Scan for the cell matching the given text and deliver its [x, y] coordinate at center. 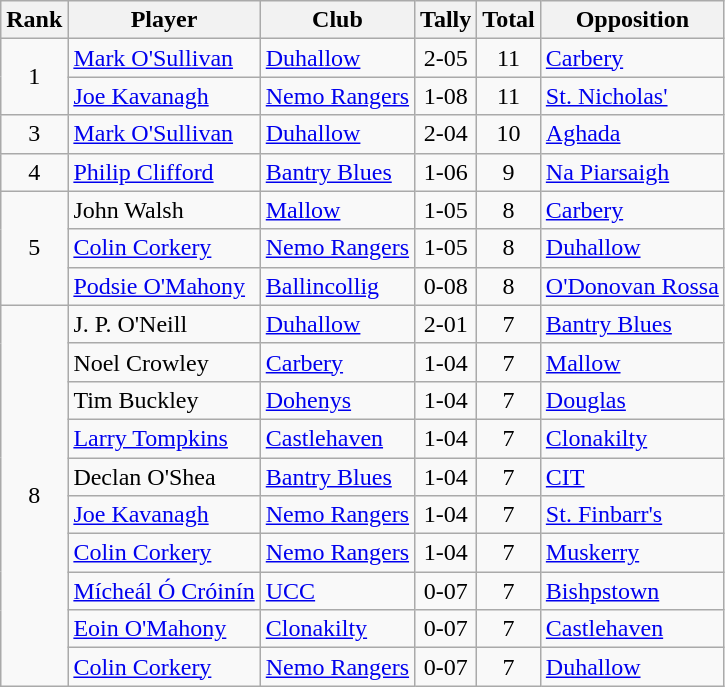
Opposition [632, 20]
Na Piarsaigh [632, 172]
Ballincollig [337, 286]
10 [509, 134]
J. P. O'Neill [164, 324]
1-08 [446, 96]
2-05 [446, 58]
5 [34, 248]
Tim Buckley [164, 400]
O'Donovan Rossa [632, 286]
UCC [337, 591]
Declan O'Shea [164, 477]
Total [509, 20]
Rank [34, 20]
4 [34, 172]
Philip Clifford [164, 172]
Larry Tompkins [164, 438]
Club [337, 20]
Player [164, 20]
1-06 [446, 172]
Bishpstown [632, 591]
Aghada [632, 134]
St. Finbarr's [632, 515]
3 [34, 134]
Tally [446, 20]
9 [509, 172]
Douglas [632, 400]
St. Nicholas' [632, 96]
Eoin O'Mahony [164, 629]
John Walsh [164, 210]
Muskerry [632, 553]
2-04 [446, 134]
0-08 [446, 286]
Podsie O'Mahony [164, 286]
2-01 [446, 324]
Noel Crowley [164, 362]
Mícheál Ó Cróinín [164, 591]
CIT [632, 477]
Dohenys [337, 400]
1 [34, 77]
